Provide the [x, y] coordinate of the cell's center where the given text is located.  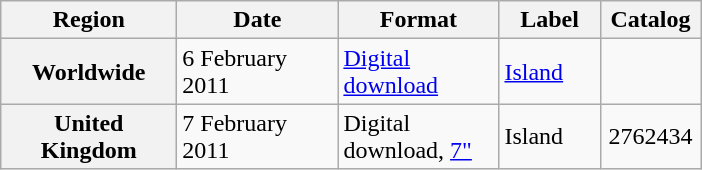
Digital download [418, 72]
Date [258, 20]
Region [89, 20]
2762434 [650, 136]
Catalog [650, 20]
7 February 2011 [258, 136]
United Kingdom [89, 136]
Digital download, 7" [418, 136]
Worldwide [89, 72]
6 February 2011 [258, 72]
Format [418, 20]
Label [550, 20]
